Find where the given text appears and provide that cell's center as [x, y] coordinate. 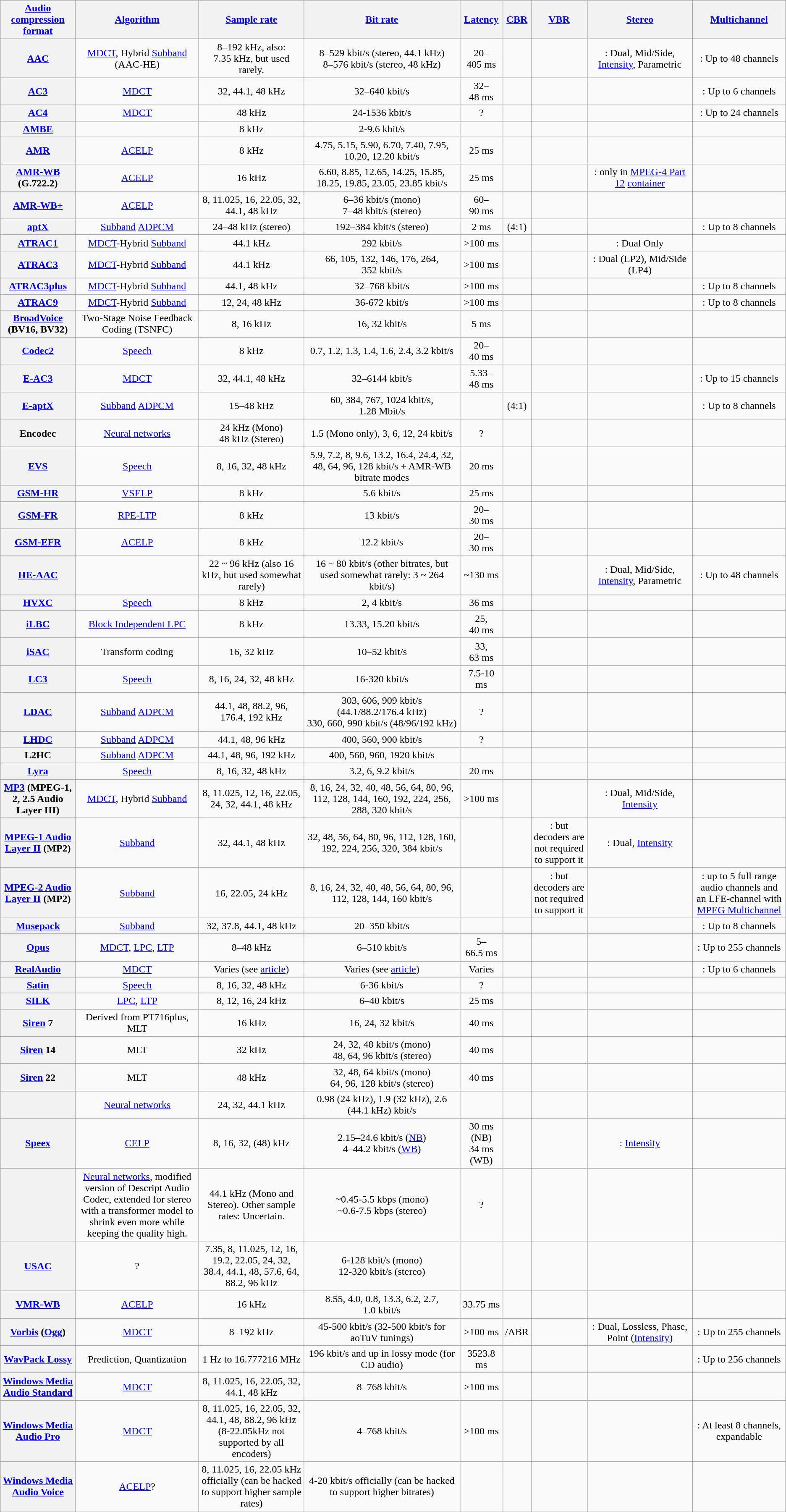
Sample rate [252, 20]
36 ms [481, 603]
32, 48, 56, 64, 80, 96, 112, 128, 160, 192, 224, 256, 320, 384 kbit/s [382, 843]
16-320 kbit/s [382, 679]
8, 16 kHz [252, 324]
60–90 ms [481, 205]
Siren 7 [38, 1023]
8–192 kHz, also: 7.35 kHz, but used rarely. [252, 58]
Two-Stage Noise Feedback Coding (TSNFC) [137, 324]
Derived from PT716plus, MLT [137, 1023]
16, 22.05, 24 kHz [252, 893]
44.1, 48, 96 kHz [252, 739]
32, 37.8, 44.1, 48 kHz [252, 926]
MDCT, LPC, LTP [137, 947]
44.1, 48 kHz [252, 286]
32–768 kbit/s [382, 286]
3523.8 ms [481, 1360]
ATRAC1 [38, 243]
4–768 kbit/s [382, 1431]
USAC [38, 1266]
8, 16, 32, (48) kHz [252, 1143]
: At least 8 channels, expandable [739, 1431]
8, 11.025, 12, 16, 22.05, 24, 32, 44.1, 48 kHz [252, 799]
20–350 kbit/s [382, 926]
VBR [559, 20]
BroadVoice (BV16, BV32) [38, 324]
1.5 (Mono only), 3, 6, 12, 24 kbit/s [382, 433]
RealAudio [38, 969]
8, 16, 24, 32, 48 kHz [252, 679]
32–640 kbit/s [382, 92]
8–529 kbit/s (stereo, 44.1 kHz)8–576 kbit/s (stereo, 48 kHz) [382, 58]
16, 24, 32 kbit/s [382, 1023]
Algorithm [137, 20]
Codec2 [38, 351]
: Intensity [640, 1143]
Vorbis (Ogg) [38, 1332]
45-500 kbit/s (32-500 kbit/s for aoTuV tunings) [382, 1332]
iLBC [38, 624]
400, 560, 900 kbit/s [382, 739]
2, 4 kbit/s [382, 603]
6–510 kbit/s [382, 947]
10–52 kbit/s [382, 652]
Encodec [38, 433]
4-20 kbit/s officially (can be hacked to support higher bitrates) [382, 1486]
16, 32 kHz [252, 652]
44.1, 48, 96, 192 kHz [252, 755]
1 Hz to 16.777216 MHz [252, 1360]
Speex [38, 1143]
: only in MPEG-4 Part 12 container [640, 178]
Siren 22 [38, 1077]
32–6144 kbit/s [382, 379]
5.6 kbit/s [382, 493]
4.75, 5.15, 5.90, 6.70, 7.40, 7.95, 10.20, 12.20 kbit/s [382, 150]
5.9, 7.2, 8, 9.6, 13.2, 16.4, 24.4, 32, 48, 64, 96, 128 kbit/s + AMR-WB bitrate modes [382, 466]
8–768 kbit/s [382, 1386]
6-36 kbit/s [382, 985]
LHDC [38, 739]
MDCT, Hybrid Subband (AAC-HE) [137, 58]
44.1, 48, 88.2, 96, 176.4, 192 kHz [252, 712]
16 ~ 80 kbit/s (other bitrates, but used somewhat rarely: 3 ~ 264 kbit/s) [382, 575]
aptX [38, 227]
Multichannel [739, 20]
Lyra [38, 771]
Varies [481, 969]
AMR [38, 150]
iSAC [38, 652]
8, 12, 16, 24 kHz [252, 1001]
8–192 kHz [252, 1332]
13 kbit/s [382, 515]
32–48 ms [481, 92]
: Up to 15 channels [739, 379]
13.33, 15.20 kbit/s [382, 624]
Satin [38, 985]
Bit rate [382, 20]
32, 48, 64 kbit/s (mono)64, 96, 128 kbit/s (stereo) [382, 1077]
24, 32, 44.1 kHz [252, 1104]
L2HC [38, 755]
20–40 ms [481, 351]
: Dual, Mid/Side, Intensity [640, 799]
44.1 kHz (Mono and Stereo). Other sample rates: Uncertain. [252, 1204]
2 ms [481, 227]
303, 606, 909 kbit/s (44.1/88.2/176.4 kHz)330, 660, 990 kbit/s (48/96/192 kHz) [382, 712]
8–48 kHz [252, 947]
400, 560, 960, 1920 kbit/s [382, 755]
AC4 [38, 113]
AC3 [38, 92]
MPEG-2 Audio Layer II (MP2) [38, 893]
0.98 (24 kHz), 1.9 (32 kHz), 2.6 (44.1 kHz) kbit/s [382, 1104]
8.55, 4.0, 0.8, 13.3, 6.2, 2.7, 1.0 kbit/s [382, 1305]
15–48 kHz [252, 406]
AMBE [38, 129]
MP3 (MPEG-1, 2, 2.5 Audio Layer III) [38, 799]
8, 16, 24, 32, 40, 48, 56, 64, 80, 96, 112, 128, 144, 160 kbit/s [382, 893]
ATRAC3 [38, 265]
24 kHz (Mono)48 kHz (Stereo) [252, 433]
Latency [481, 20]
24-1536 kbit/s [382, 113]
RPE-LTP [137, 515]
HVXC [38, 603]
12.2 kbit/s [382, 542]
8, 16, 24, 32, 40, 48, 56, 64, 80, 96, 112, 128, 144, 160, 192, 224, 256, 288, 320 kbit/s [382, 799]
8, 11.025, 16, 22.05 kHz officially (can be hacked to support higher sample rates) [252, 1486]
292 kbit/s [382, 243]
Opus [38, 947]
Prediction, Quantization [137, 1360]
E-AC3 [38, 379]
SILK [38, 1001]
22 ~ 96 kHz (also 16 kHz, but used somewhat rarely) [252, 575]
/ABR [517, 1332]
EVS [38, 466]
5.33–48 ms [481, 379]
MDCT, Hybrid Subband [137, 799]
7.5-10 ms [481, 679]
2-9.6 kbit/s [382, 129]
3.2, 6, 9.2 kbit/s [382, 771]
HE-AAC [38, 575]
6.60, 8.85, 12.65, 14.25, 15.85, 18.25, 19.85, 23.05, 23.85 kbit/s [382, 178]
Stereo [640, 20]
CBR [517, 20]
0.7, 1.2, 1.3, 1.4, 1.6, 2.4, 3.2 kbit/s [382, 351]
7.35, 8, 11.025, 12, 16, 19.2, 22.05, 24, 32, 38.4, 44.1, 48, 57.6, 64, 88.2, 96 kHz [252, 1266]
WavPack Lossy [38, 1360]
5–66.5 ms [481, 947]
8, 11.025, 16, 22.05, 32, 44.1, 48, 88.2, 96 kHz (8-22.05kHz not supported by all encoders) [252, 1431]
6-128 kbit/s (mono)12-320 kbit/s (stereo) [382, 1266]
30 ms (NB)34 ms (WB) [481, 1143]
AMR-WB+ [38, 205]
33, 63 ms [481, 652]
Windows Media Audio Voice [38, 1486]
~0.45-5.5 kbps (mono)~0.6-7.5 kbps (stereo) [382, 1204]
~130 ms [481, 575]
6–36 kbit/s (mono)7–48 kbit/s (stereo) [382, 205]
192–384 kbit/s (stereo) [382, 227]
Windows Media Audio Pro [38, 1431]
: Up to 256 channels [739, 1360]
LPC, LTP [137, 1001]
VMR-WB [38, 1305]
36-672 kbit/s [382, 302]
: Dual, Intensity [640, 843]
ATRAC3plus [38, 286]
GSM-FR [38, 515]
Audio compression format [38, 20]
ACELP? [137, 1486]
5 ms [481, 324]
196 kbit/s and up in lossy mode (for CD audio) [382, 1360]
6–40 kbit/s [382, 1001]
Siren 14 [38, 1050]
ATRAC9 [38, 302]
33.75 ms [481, 1305]
AAC [38, 58]
24–48 kHz (stereo) [252, 227]
Transform coding [137, 652]
20–405 ms [481, 58]
12, 24, 48 kHz [252, 302]
24, 32, 48 kbit/s (mono)48, 64, 96 kbit/s (stereo) [382, 1050]
LDAC [38, 712]
LC3 [38, 679]
66, 105, 132, 146, 176, 264, 352 kbit/s [382, 265]
32 kHz [252, 1050]
Musepack [38, 926]
: Up to 24 channels [739, 113]
GSM-HR [38, 493]
E-aptX [38, 406]
Block Independent LPC [137, 624]
25, 40 ms [481, 624]
Windows Media Audio Standard [38, 1386]
60, 384, 767, 1024 kbit/s, 1.28 Mbit/s [382, 406]
AMR-WB(G.722.2) [38, 178]
2.15–24.6 kbit/s (NB)4–44.2 kbit/s (WB) [382, 1143]
: Dual, Lossless, Phase, Point (Intensity) [640, 1332]
: Dual Only [640, 243]
CELP [137, 1143]
16, 32 kbit/s [382, 324]
: Dual (LP2), Mid/Side (LP4) [640, 265]
GSM-EFR [38, 542]
VSELP [137, 493]
MPEG-1 Audio Layer II (MP2) [38, 843]
: up to 5 full range audio channels and an LFE-channel with MPEG Multichannel [739, 893]
